Pinpoint the cell where the given text exists, returning its [X, Y] midpoint coordinate. 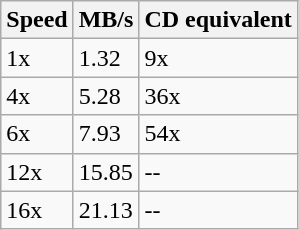
CD equivalent [218, 20]
5.28 [106, 96]
54x [218, 134]
6x [37, 134]
1.32 [106, 58]
12x [37, 172]
16x [37, 210]
MB/s [106, 20]
1x [37, 58]
7.93 [106, 134]
15.85 [106, 172]
Speed [37, 20]
36x [218, 96]
4x [37, 96]
9x [218, 58]
21.13 [106, 210]
